Identify which cell holds the provided text, then report its (x, y) central coordinate. 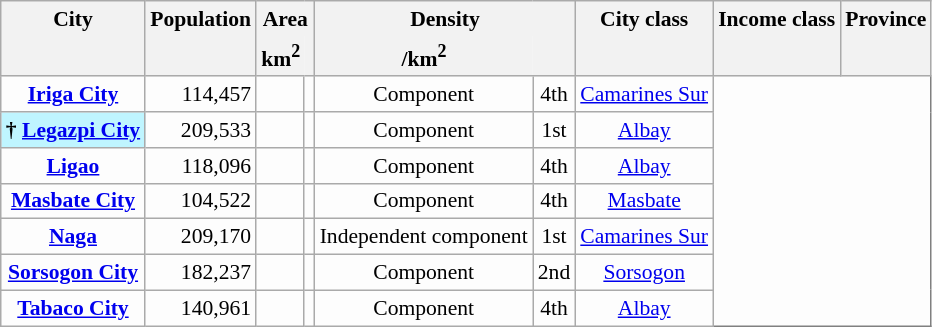
Area (285, 18)
Sorsogon City (73, 273)
Density (446, 18)
140,961 (200, 308)
104,522 (200, 201)
Naga (73, 237)
Tabaco City (73, 308)
Ligao (73, 166)
Independent component (424, 237)
Income class (776, 18)
/km2 (424, 56)
† Legazpi City (73, 130)
182,237 (200, 273)
209,170 (200, 237)
Masbate City (73, 201)
City class (644, 18)
118,096 (200, 166)
km2 (280, 56)
209,533 (200, 130)
Iriga City (73, 95)
Sorsogon (644, 273)
City (73, 18)
Population (200, 18)
Masbate (644, 201)
2nd (554, 273)
Province (886, 18)
114,457 (200, 95)
